Detect which cell encompasses the target text, then output its (x, y) center coordinate. 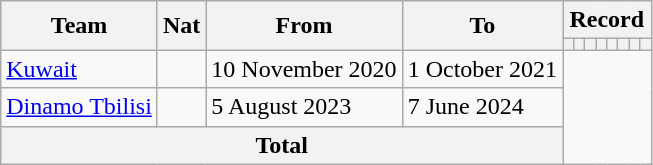
Team (80, 26)
To (482, 26)
5 August 2023 (304, 107)
10 November 2020 (304, 69)
Dinamo Tbilisi (80, 107)
Total (282, 145)
1 October 2021 (482, 69)
Kuwait (80, 69)
From (304, 26)
7 June 2024 (482, 107)
Record (606, 20)
Nat (181, 26)
